Locate the cell with the specified text and output its (x, y) center coordinate. 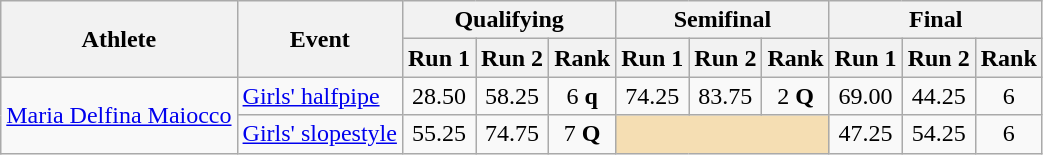
Final (936, 20)
74.75 (512, 134)
28.50 (438, 96)
Semifinal (722, 20)
58.25 (512, 96)
54.25 (938, 134)
44.25 (938, 96)
Girls' slopestyle (320, 134)
6 q (582, 96)
7 Q (582, 134)
55.25 (438, 134)
Athlete (119, 39)
Qualifying (508, 20)
47.25 (866, 134)
Maria Delfina Maiocco (119, 115)
74.25 (652, 96)
69.00 (866, 96)
83.75 (726, 96)
Event (320, 39)
2 Q (796, 96)
Girls' halfpipe (320, 96)
